Output the (X, Y) coordinate of the center of the cell containing the given text.  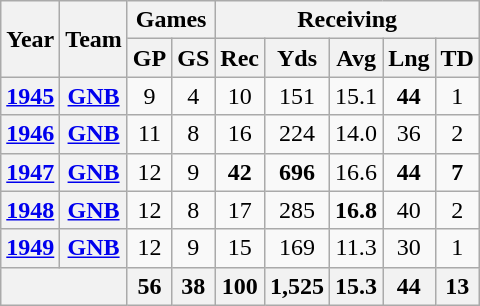
151 (298, 96)
56 (149, 286)
100 (240, 286)
224 (298, 134)
4 (194, 96)
14.0 (356, 134)
10 (240, 96)
696 (298, 172)
40 (409, 210)
38 (194, 286)
Lng (409, 58)
285 (298, 210)
TD (457, 58)
Receiving (348, 20)
11 (149, 134)
15 (240, 248)
Avg (356, 58)
1,525 (298, 286)
16.6 (356, 172)
Yds (298, 58)
16.8 (356, 210)
15.1 (356, 96)
GS (194, 58)
GP (149, 58)
11.3 (356, 248)
15.3 (356, 286)
1946 (30, 134)
42 (240, 172)
Rec (240, 58)
30 (409, 248)
169 (298, 248)
17 (240, 210)
Games (170, 20)
1948 (30, 210)
7 (457, 172)
1949 (30, 248)
13 (457, 286)
1945 (30, 96)
36 (409, 134)
Team (94, 39)
1947 (30, 172)
16 (240, 134)
Year (30, 39)
